Scan for the cell matching the given text and deliver its (X, Y) coordinate at center. 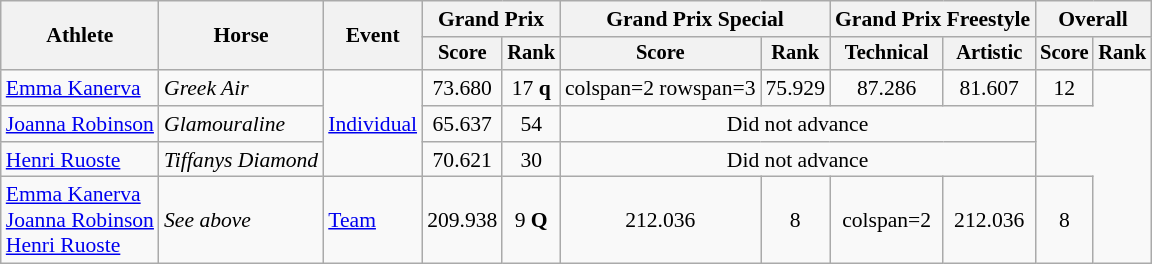
30 (531, 160)
See above (241, 220)
Emma Kanerva (80, 88)
17 q (531, 88)
Joanna Robinson (80, 124)
Grand Prix Special (695, 19)
colspan=2 rowspan=3 (660, 88)
87.286 (886, 88)
Team (372, 220)
Tiffanys Diamond (241, 160)
Glamouraline (241, 124)
Individual (372, 124)
73.680 (462, 88)
75.929 (794, 88)
Overall (1093, 19)
colspan=2 (886, 220)
Artistic (989, 54)
12 (1064, 88)
65.637 (462, 124)
70.621 (462, 160)
54 (531, 124)
Grand Prix Freestyle (932, 19)
81.607 (989, 88)
209.938 (462, 220)
Henri Ruoste (80, 160)
Event (372, 36)
Athlete (80, 36)
9 Q (531, 220)
Horse (241, 36)
Technical (886, 54)
Grand Prix (491, 19)
Emma KanervaJoanna RobinsonHenri Ruoste (80, 220)
Greek Air (241, 88)
